Capture the cell that displays the provided text and extract its (X, Y) central coordinate. 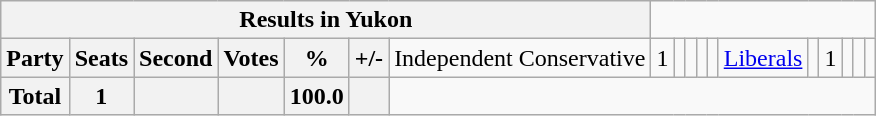
Independent Conservative (520, 58)
Total (35, 96)
Second (176, 58)
Results in Yukon (326, 20)
% (316, 58)
Votes (251, 58)
+/- (368, 58)
100.0 (316, 96)
Seats (101, 58)
Liberals (763, 58)
Party (35, 58)
